Detect which cell encompasses the target text, then output its (x, y) center coordinate. 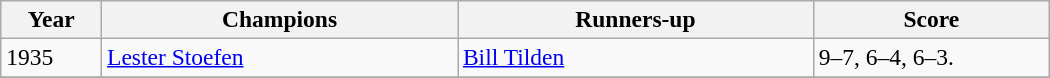
Year (52, 19)
Bill Tilden (636, 57)
9–7, 6–4, 6–3. (931, 57)
1935 (52, 57)
Score (931, 19)
Lester Stoefen (280, 57)
Runners-up (636, 19)
Champions (280, 19)
